Output the (x, y) coordinate of the center of the cell containing the given text.  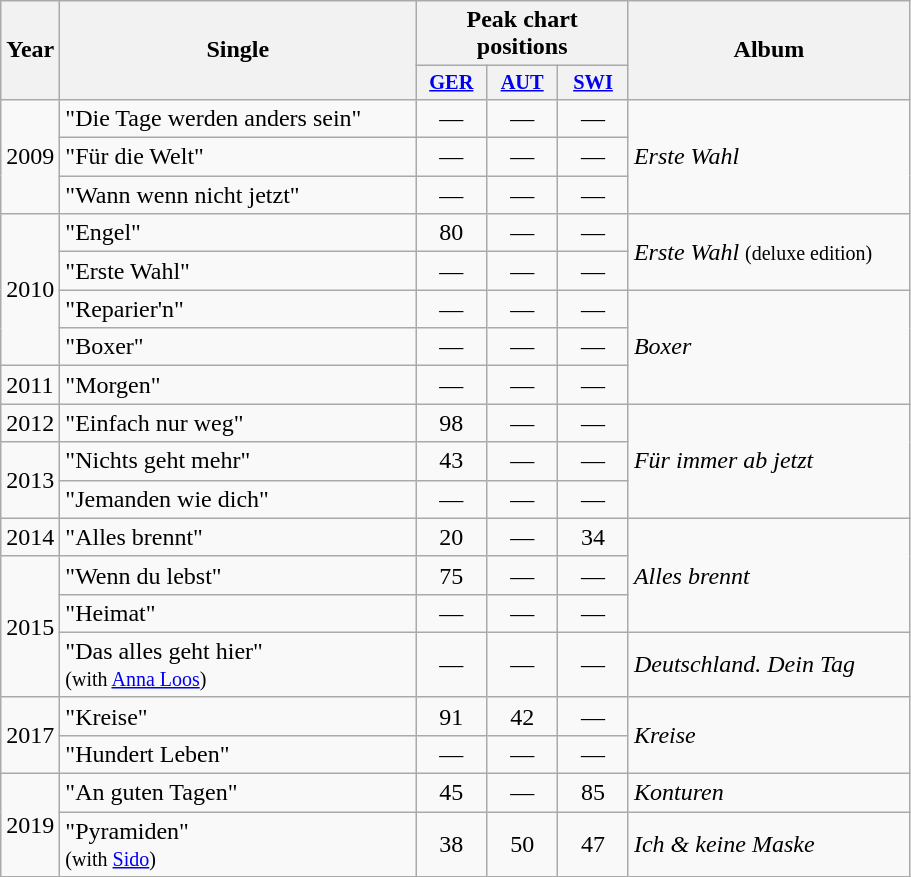
"Kreise" (238, 716)
2012 (30, 423)
"Für die Welt" (238, 157)
98 (452, 423)
"Jemanden wie dich" (238, 499)
"Nichts geht mehr" (238, 461)
"Pyramiden" (with Sido) (238, 844)
"Alles brennt" (238, 537)
50 (522, 844)
"Wenn du lebst" (238, 575)
AUT (522, 83)
Deutschland. Dein Tag (768, 664)
38 (452, 844)
2009 (30, 156)
42 (522, 716)
43 (452, 461)
Album (768, 50)
"Hundert Leben" (238, 754)
85 (594, 793)
Boxer (768, 347)
47 (594, 844)
"An guten Tagen" (238, 793)
"Wann wenn nicht jetzt" (238, 195)
"Erste Wahl" (238, 271)
"Morgen" (238, 385)
75 (452, 575)
"Reparier'n" (238, 309)
Single (238, 50)
2019 (30, 826)
"Boxer" (238, 347)
45 (452, 793)
"Das alles geht hier" (with Anna Loos) (238, 664)
Kreise (768, 735)
Erste Wahl (deluxe edition) (768, 252)
2015 (30, 626)
Konturen (768, 793)
91 (452, 716)
Ich & keine Maske (768, 844)
2013 (30, 480)
"Engel" (238, 233)
34 (594, 537)
2014 (30, 537)
"Die Tage werden anders sein" (238, 118)
80 (452, 233)
"Heimat" (238, 613)
2011 (30, 385)
Für immer ab jetzt (768, 461)
Year (30, 50)
20 (452, 537)
Erste Wahl (768, 156)
2017 (30, 735)
SWI (594, 83)
Peak chart positions (522, 34)
Alles brennt (768, 575)
"Einfach nur weg" (238, 423)
GER (452, 83)
2010 (30, 290)
